Determine the [x, y] coordinate at the center of the cell enclosing the given text.  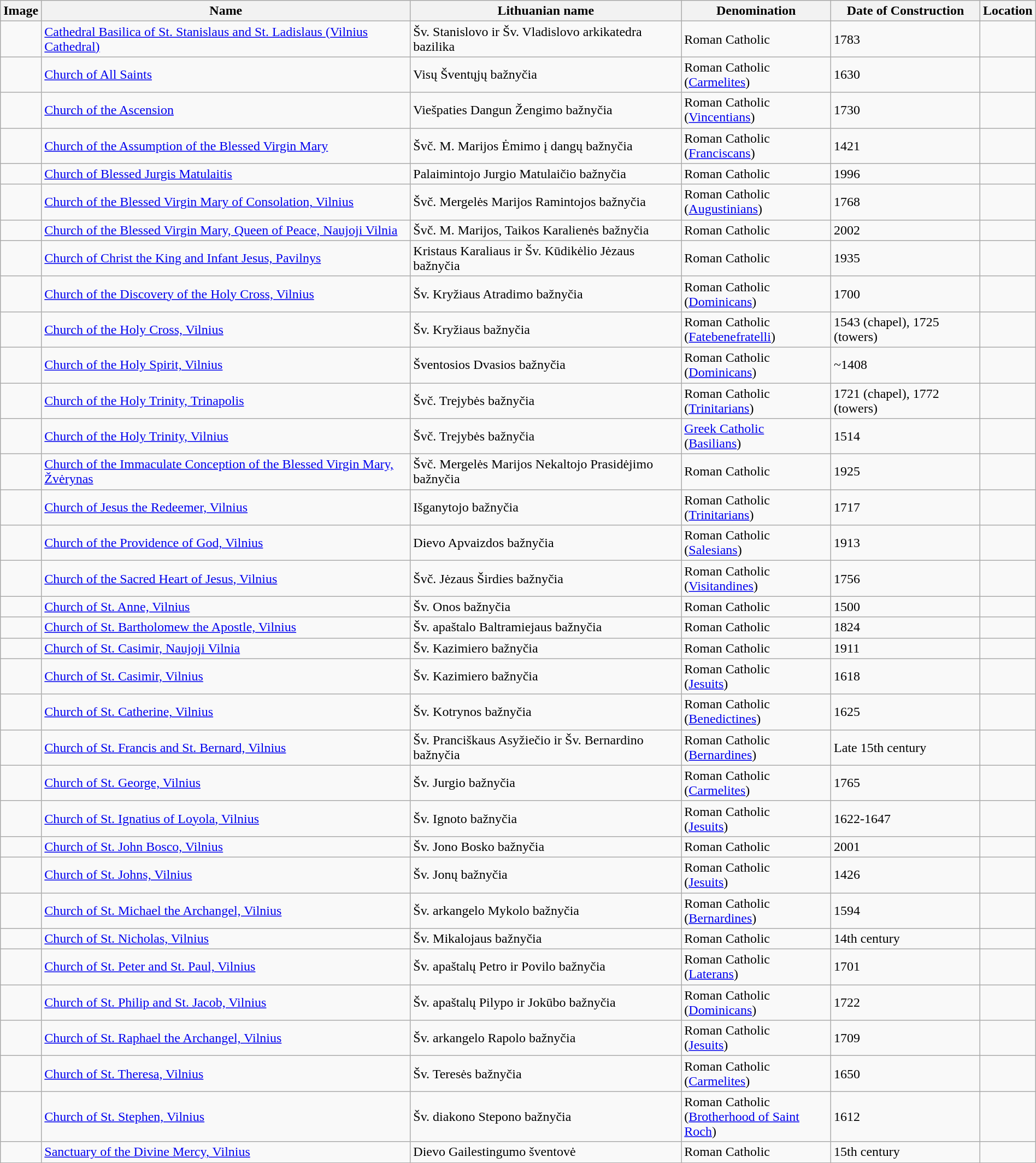
Dievo Apvaizdos bažnyčia [546, 543]
1701 [906, 967]
1717 [906, 507]
Roman Catholic(Benedictines) [756, 712]
1911 [906, 648]
Church of St. Stephen, Vilnius [226, 1117]
Švč. M. Marijos Ėmimo į dangų bažnyčia [546, 145]
Šv. Kryžiaus bažnyčia [546, 329]
Church of St. Philip and St. Jacob, Vilnius [226, 1002]
Church of Jesus the Redeemer, Vilnius [226, 507]
Šv. apaštalų Pilypo ir Jokūbo bažnyčia [546, 1002]
1500 [906, 607]
Church of St. Casimir, Naujoji Vilnia [226, 648]
Church of St. Nicholas, Vilnius [226, 939]
Šv. Ignoto bažnyčia [546, 819]
Roman Catholic(Laterans) [756, 967]
~1408 [906, 365]
Church of St. Bartholomew the Apostle, Vilnius [226, 627]
Roman Catholic(Augustinians) [756, 202]
Church of the Blessed Virgin Mary of Consolation, Vilnius [226, 202]
Church of All Saints [226, 74]
Church of the Holy Spirit, Vilnius [226, 365]
1594 [906, 911]
Šv. Kotrynos bažnyčia [546, 712]
1543 (chapel), 1725 (towers) [906, 329]
Roman Catholic(Brotherhood of Saint Roch) [756, 1117]
Greek Catholic(Basilians) [756, 436]
Švč. Jėzaus Širdies bažnyčia [546, 578]
Church of St. Theresa, Vilnius [226, 1073]
Šv. Mikalojaus bažnyčia [546, 939]
1722 [906, 1002]
Church of the Immaculate Conception of the Blessed Virgin Mary, Žvėrynas [226, 472]
1612 [906, 1117]
Church of Christ the King and Infant Jesus, Pavilnys [226, 258]
Šv. Teresės bažnyčia [546, 1073]
Roman Catholic(Visitandines) [756, 578]
Viešpaties Dangun Žengimo bažnyčia [546, 110]
Church of the Providence of God, Vilnius [226, 543]
Church of the Sacred Heart of Jesus, Vilnius [226, 578]
1622-1647 [906, 819]
Church of St. Johns, Vilnius [226, 874]
Cathedral Basilica of St. Stanislaus and St. Ladislaus (Vilnius Cathedral) [226, 39]
Šv. arkangelo Mykolo bažnyčia [546, 911]
1768 [906, 202]
Location [1008, 11]
1721 (chapel), 1772 (towers) [906, 400]
Church of St. Ignatius of Loyola, Vilnius [226, 819]
Church of St. Peter and St. Paul, Vilnius [226, 967]
Image [21, 11]
1625 [906, 712]
14th century [906, 939]
Šv. Kryžiaus Atradimo bažnyčia [546, 294]
Church of St. Casimir, Vilnius [226, 677]
1824 [906, 627]
Visų Šventųjų bažnyčia [546, 74]
Lithuanian name [546, 11]
Roman Catholic(Salesians) [756, 543]
Church of the Holy Trinity, Vilnius [226, 436]
1650 [906, 1073]
Church of the Ascension [226, 110]
Šv. Jono Bosko bažnyčia [546, 847]
Išganytojo bažnyčia [546, 507]
1630 [906, 74]
Šv. Jurgio bažnyčia [546, 783]
1765 [906, 783]
Church of the Holy Trinity, Trinapolis [226, 400]
Šv. Pranciškaus Asyžiečio ir Šv. Bernardino bažnyčia [546, 748]
1730 [906, 110]
Church of St. George, Vilnius [226, 783]
Name [226, 11]
Šv. apaštalo Baltramiejaus bažnyčia [546, 627]
Church of St. Catherine, Vilnius [226, 712]
Roman Catholic(Vincentians) [756, 110]
Šv. diakono Stepono bažnyčia [546, 1117]
Denomination [756, 11]
1783 [906, 39]
Roman Catholic(Franciscans) [756, 145]
2001 [906, 847]
Švč. M. Marijos, Taikos Karalienės bažnyčia [546, 230]
Šventosios Dvasios bažnyčia [546, 365]
Church of the Discovery of the Holy Cross, Vilnius [226, 294]
Šv. Stanislovo ir Šv. Vladislovo arkikatedra bazilika [546, 39]
2002 [906, 230]
Date of Construction [906, 11]
Šv. arkangelo Rapolo bažnyčia [546, 1038]
1700 [906, 294]
Dievo Gailestingumo šventovė [546, 1152]
Roman Catholic(Fatebenefratelli) [756, 329]
Late 15th century [906, 748]
1426 [906, 874]
Šv. Jonų bažnyčia [546, 874]
1913 [906, 543]
1709 [906, 1038]
1618 [906, 677]
1756 [906, 578]
Church of the Holy Cross, Vilnius [226, 329]
Church of Blessed Jurgis Matulaitis [226, 174]
Šv. apaštalų Petro ir Povilo bažnyčia [546, 967]
Švč. Mergelės Marijos Ramintojos bažnyčia [546, 202]
Sanctuary of the Divine Mercy, Vilnius [226, 1152]
Kristaus Karaliaus ir Šv. Kūdikėlio Jėzaus bažnyčia [546, 258]
1996 [906, 174]
Church of St. Anne, Vilnius [226, 607]
Švč. Mergelės Marijos Nekaltojo Prasidėjimo bažnyčia [546, 472]
Šv. Onos bažnyčia [546, 607]
1925 [906, 472]
Church of St. John Bosco, Vilnius [226, 847]
Church of St. Francis and St. Bernard, Vilnius [226, 748]
15th century [906, 1152]
Church of the Assumption of the Blessed Virgin Mary [226, 145]
Church of the Blessed Virgin Mary, Queen of Peace, Naujoji Vilnia [226, 230]
Palaimintojo Jurgio Matulaičio bažnyčia [546, 174]
Church of St. Michael the Archangel, Vilnius [226, 911]
1514 [906, 436]
1421 [906, 145]
Church of St. Raphael the Archangel, Vilnius [226, 1038]
1935 [906, 258]
